Pinpoint the cell where the given text exists, returning its (X, Y) midpoint coordinate. 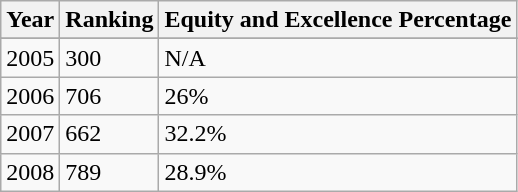
26% (338, 96)
2006 (30, 96)
706 (110, 96)
2007 (30, 134)
Year (30, 20)
Ranking (110, 20)
N/A (338, 58)
662 (110, 134)
2005 (30, 58)
789 (110, 172)
Equity and Excellence Percentage (338, 20)
2008 (30, 172)
300 (110, 58)
28.9% (338, 172)
32.2% (338, 134)
